Locate the cell with the specified text and output its (X, Y) center coordinate. 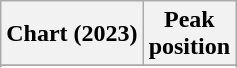
Peakposition (189, 34)
Chart (2023) (72, 34)
